Find where the given text appears and provide that cell's center as [x, y] coordinate. 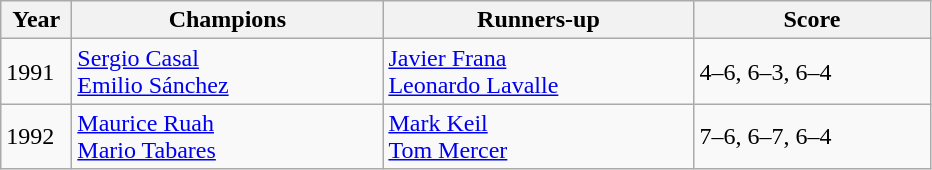
7–6, 6–7, 6–4 [812, 136]
Javier Frana Leonardo Lavalle [538, 72]
1992 [36, 136]
Mark Keil Tom Mercer [538, 136]
Runners-up [538, 20]
Maurice Ruah Mario Tabares [228, 136]
Score [812, 20]
Champions [228, 20]
4–6, 6–3, 6–4 [812, 72]
Sergio Casal Emilio Sánchez [228, 72]
1991 [36, 72]
Year [36, 20]
